Search for the cell housing the specified text and yield its [x, y] center coordinate. 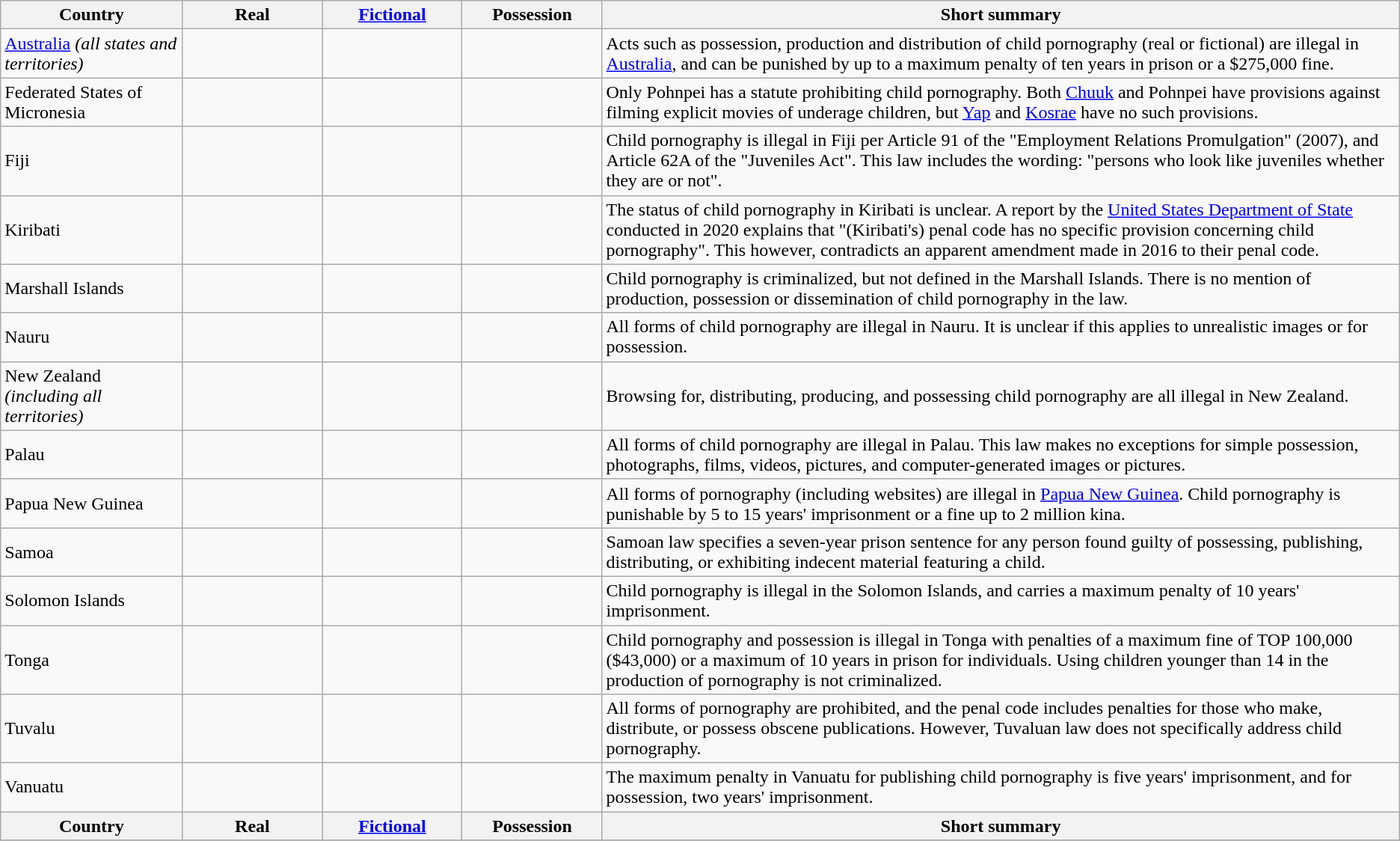
The maximum penalty in Vanuatu for publishing child pornography is five years' imprisonment, and for possession, two years' imprisonment. [1001, 787]
New Zealand (including all territories) [91, 396]
Palau [91, 455]
Tuvalu [91, 729]
Samoa [91, 552]
Marshall Islands [91, 289]
Child pornography is illegal in the Solomon Islands, and carries a maximum penalty of 10 years' imprisonment. [1001, 600]
Australia (all states and territories) [91, 54]
Solomon Islands [91, 600]
Browsing for, distributing, producing, and possessing child pornography are all illegal in New Zealand. [1001, 396]
Papua New Guinea [91, 503]
Vanuatu [91, 787]
Nauru [91, 337]
Federated States of Micronesia [91, 102]
Fiji [91, 161]
Kiribati [91, 230]
All forms of child pornography are illegal in Nauru. It is unclear if this applies to unrealistic images or for possession. [1001, 337]
Tonga [91, 660]
